Scan for the cell matching the given text and deliver its (x, y) coordinate at center. 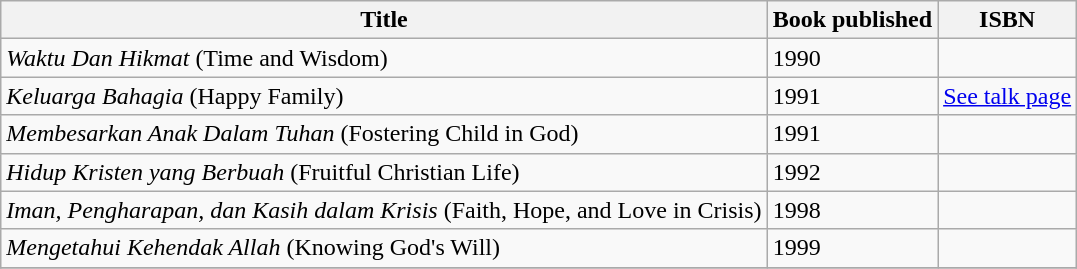
1999 (852, 248)
ISBN (1008, 20)
Waktu Dan Hikmat (Time and Wisdom) (384, 58)
Title (384, 20)
Mengetahui Kehendak Allah (Knowing God's Will) (384, 248)
1990 (852, 58)
Membesarkan Anak Dalam Tuhan (Fostering Child in God) (384, 134)
1992 (852, 172)
See talk page (1008, 96)
1998 (852, 210)
Keluarga Bahagia (Happy Family) (384, 96)
Iman, Pengharapan, dan Kasih dalam Krisis (Faith, Hope, and Love in Crisis) (384, 210)
Hidup Kristen yang Berbuah (Fruitful Christian Life) (384, 172)
Book published (852, 20)
